Return the (x, y) coordinate for the center point of the cell that contains the specified text.  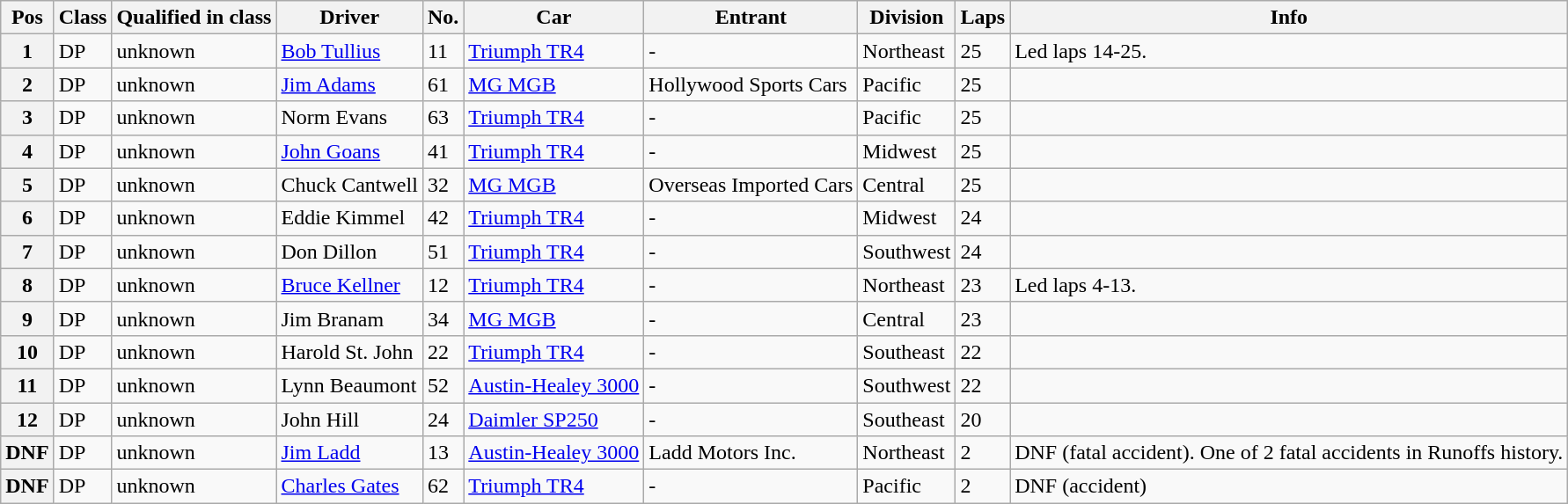
Bruce Kellner (349, 285)
Laps (983, 18)
3 (27, 118)
1 (27, 51)
8 (27, 285)
51 (443, 252)
Harold St. John (349, 352)
Chuck Cantwell (349, 185)
32 (443, 185)
Led laps 4-13. (1289, 285)
Jim Adams (349, 84)
John Hill (349, 420)
Car (554, 18)
9 (27, 318)
7 (27, 252)
Norm Evans (349, 118)
DNF (accident) (1289, 486)
5 (27, 185)
Jim Branam (349, 318)
4 (27, 151)
Qualified in class (194, 18)
Eddie Kimmel (349, 218)
Hollywood Sports Cars (751, 84)
DNF (fatal accident). One of 2 fatal accidents in Runoffs history. (1289, 453)
20 (983, 420)
Division (906, 18)
Overseas Imported Cars (751, 185)
Led laps 14-25. (1289, 51)
Bob Tullius (349, 51)
41 (443, 151)
John Goans (349, 151)
52 (443, 385)
10 (27, 352)
Driver (349, 18)
61 (443, 84)
34 (443, 318)
Charles Gates (349, 486)
63 (443, 118)
13 (443, 453)
Pos (27, 18)
6 (27, 218)
62 (443, 486)
No. (443, 18)
42 (443, 218)
Jim Ladd (349, 453)
Ladd Motors Inc. (751, 453)
Daimler SP250 (554, 420)
Class (83, 18)
Don Dillon (349, 252)
Entrant (751, 18)
Lynn Beaumont (349, 385)
Info (1289, 18)
